Output the (X, Y) coordinate of the center of the cell containing the given text.  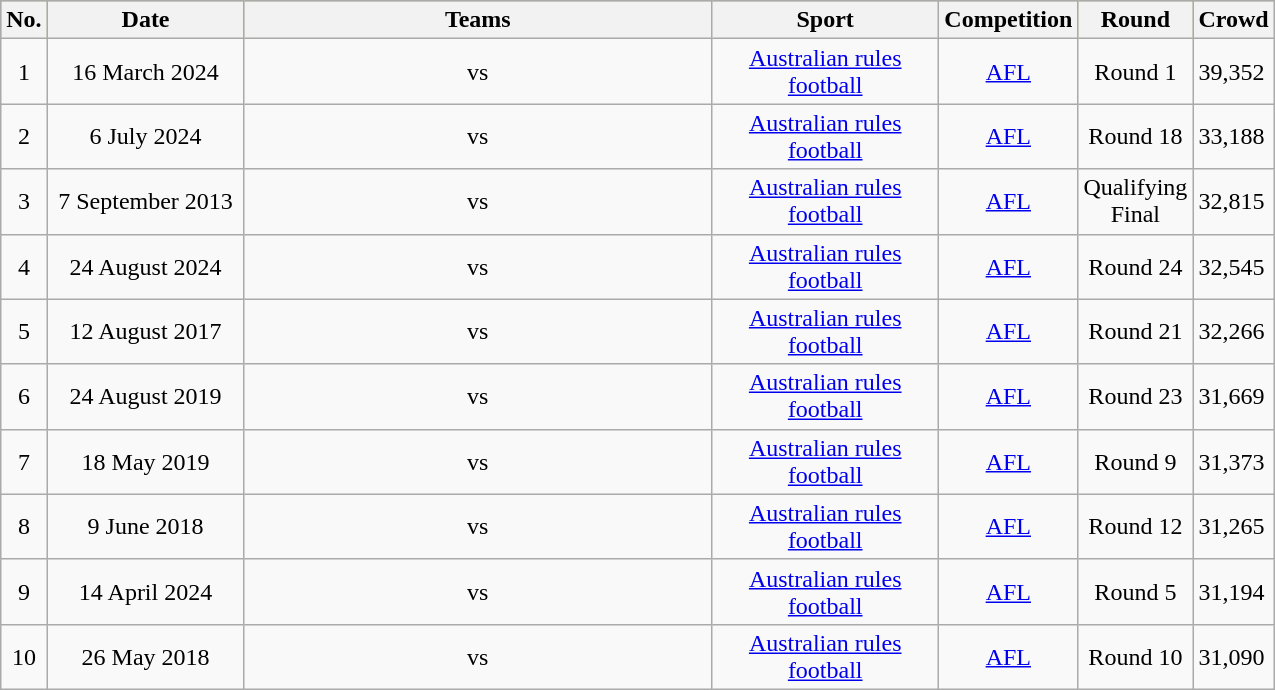
Qualifying Final (1136, 202)
24 August 2024 (146, 266)
Round 24 (1136, 266)
No. (24, 20)
16 March 2024 (146, 72)
Round 9 (1136, 462)
Round 5 (1136, 592)
Round 10 (1136, 656)
12 August 2017 (146, 332)
6 (24, 396)
Round (1136, 20)
26 May 2018 (146, 656)
24 August 2019 (146, 396)
31,265 (1234, 526)
33,188 (1234, 136)
Round 23 (1136, 396)
32,266 (1234, 332)
32,545 (1234, 266)
32,815 (1234, 202)
2 (24, 136)
8 (24, 526)
10 (24, 656)
31,194 (1234, 592)
Round 12 (1136, 526)
Date (146, 20)
39,352 (1234, 72)
7 September 2013 (146, 202)
18 May 2019 (146, 462)
4 (24, 266)
Competition (1008, 20)
Sport (826, 20)
7 (24, 462)
9 June 2018 (146, 526)
Teams (478, 20)
Round 1 (1136, 72)
Crowd (1234, 20)
31,373 (1234, 462)
31,669 (1234, 396)
Round 18 (1136, 136)
31,090 (1234, 656)
3 (24, 202)
14 April 2024 (146, 592)
1 (24, 72)
6 July 2024 (146, 136)
Round 21 (1136, 332)
9 (24, 592)
5 (24, 332)
